Locate the cell with the specified text and output its (X, Y) center coordinate. 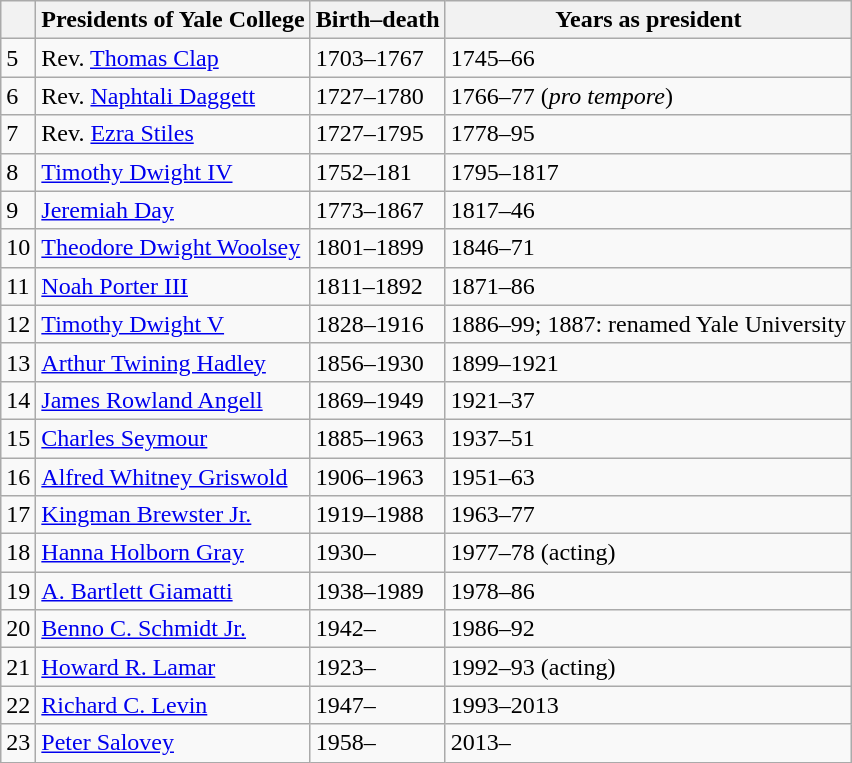
Richard C. Levin (173, 705)
1899–1921 (648, 362)
1906–1963 (378, 477)
Rev. Ezra Stiles (173, 134)
1986–92 (648, 629)
12 (18, 324)
Charles Seymour (173, 438)
17 (18, 515)
Timothy Dwight IV (173, 172)
1963–77 (648, 515)
1778–95 (648, 134)
1951–63 (648, 477)
1773–1867 (378, 210)
Howard R. Lamar (173, 667)
1811–1892 (378, 286)
10 (18, 248)
21 (18, 667)
1919–1988 (378, 515)
2013– (648, 743)
14 (18, 400)
1947– (378, 705)
Rev. Thomas Clap (173, 58)
7 (18, 134)
1977–78 (acting) (648, 553)
Jeremiah Day (173, 210)
6 (18, 96)
1942– (378, 629)
1752–181 (378, 172)
1828–1916 (378, 324)
1856–1930 (378, 362)
Benno C. Schmidt Jr. (173, 629)
18 (18, 553)
Theodore Dwight Woolsey (173, 248)
5 (18, 58)
9 (18, 210)
1886–99; 1887: renamed Yale University (648, 324)
1766–77 (pro tempore) (648, 96)
Presidents of Yale College (173, 20)
Peter Salovey (173, 743)
Kingman Brewster Jr. (173, 515)
Arthur Twining Hadley (173, 362)
Noah Porter III (173, 286)
19 (18, 591)
1923– (378, 667)
1921–37 (648, 400)
1978–86 (648, 591)
Years as president (648, 20)
A. Bartlett Giamatti (173, 591)
1993–2013 (648, 705)
13 (18, 362)
1745–66 (648, 58)
1727–1780 (378, 96)
Timothy Dwight V (173, 324)
1958– (378, 743)
1817–46 (648, 210)
Birth–death (378, 20)
20 (18, 629)
1885–1963 (378, 438)
Rev. Naphtali Daggett (173, 96)
22 (18, 705)
1992–93 (acting) (648, 667)
James Rowland Angell (173, 400)
23 (18, 743)
Hanna Holborn Gray (173, 553)
1795–1817 (648, 172)
1801–1899 (378, 248)
1871–86 (648, 286)
1938–1989 (378, 591)
1937–51 (648, 438)
1930– (378, 553)
1869–1949 (378, 400)
1846–71 (648, 248)
1703–1767 (378, 58)
15 (18, 438)
16 (18, 477)
11 (18, 286)
1727–1795 (378, 134)
Alfred Whitney Griswold (173, 477)
8 (18, 172)
